Find where the given text appears and provide that cell's center as (x, y) coordinate. 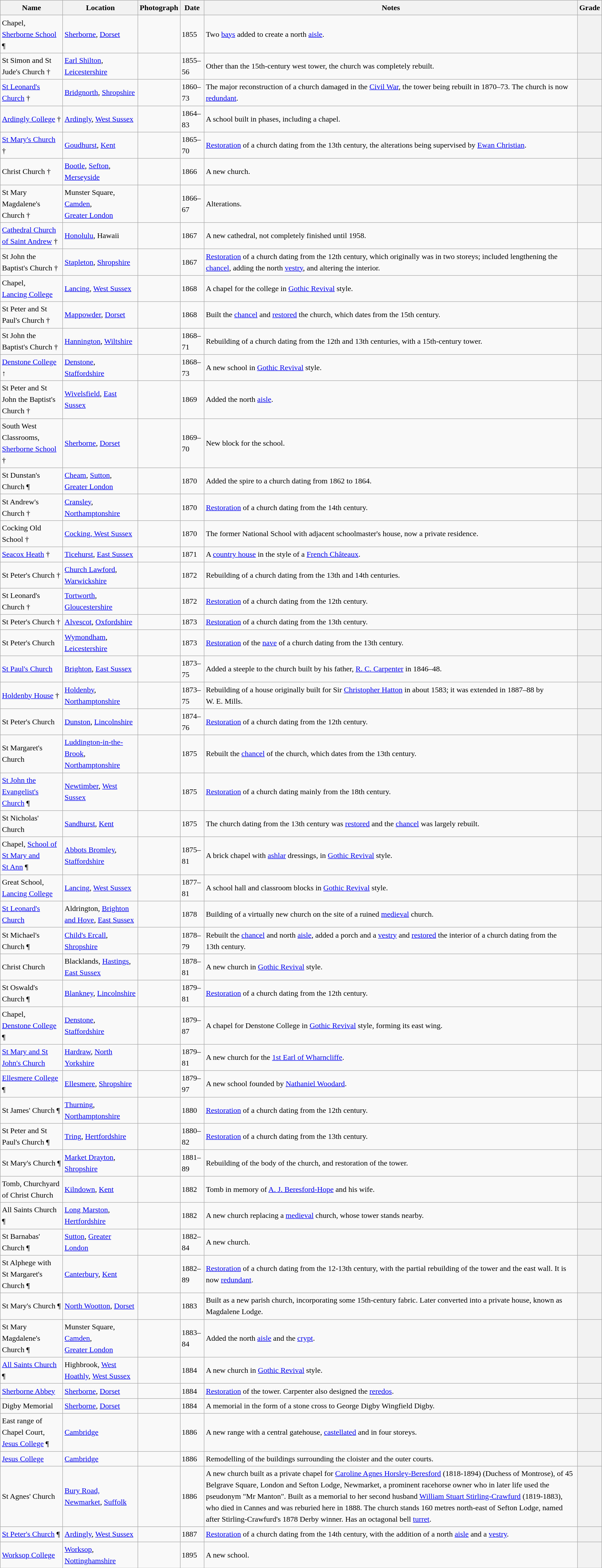
1868–73 (192, 368)
St Agnes' Church (32, 1496)
Ellesmere, Shropshire (100, 1084)
The church dating from the 13th century was restored and the chancel was largely rebuilt. (391, 824)
1871 (192, 554)
Restoration of a church dating from the 14th century, with the addition of a north aisle and a vestry. (391, 1534)
Chapel, School of St Mary and St Ann ¶ (32, 856)
Name (32, 8)
St Mary and St John's Church (32, 1058)
Tortworth, Gloucestershire (100, 601)
1855 (192, 34)
Great School,Lancing College (32, 888)
Two bays added to create a north aisle. (391, 34)
Tring, Hertfordshire (100, 1136)
1879–97 (192, 1084)
Date (192, 8)
Restoration of a church dating from the 13th century, the alterations being supervised by Ewan Christian. (391, 145)
A chapel for Denstone College in Gothic Revival style, forming its east wing. (391, 1025)
Ardingly College † (32, 119)
Goudhurst, Kent (100, 145)
1878–81 (192, 967)
St Leonard's Church (32, 914)
Alvescot, Oxfordshire (100, 622)
Restoration of a church dating from the 12-13th century, with the partial rebuilding of the tower and the east wall. It is now redundant. (391, 1274)
Rebuilt the chancel and north aisle, added a porch and a vestry and restored the interior of a church dating from the 13th century. (391, 941)
Rebuilding of a house originally built for Sir Christopher Hatton in about 1583; it was extended in 1887–88 by W. E. Mills. (391, 695)
A new school. (391, 1555)
Notes (391, 8)
1887 (192, 1534)
1865–70 (192, 145)
St John the Evangelist's Church ¶ (32, 792)
North Wootton, Dorset (100, 1306)
St Michael's Church ¶ (32, 941)
Remodelling of the buildings surrounding the cloister and the outer courts. (391, 1459)
A new cathedral, not completely finished until 1958. (391, 236)
1881–89 (192, 1163)
1878 (192, 914)
Thurning, Northamptonshire (100, 1110)
Ticehurst, East Sussex (100, 554)
Other than the 15th-century west tower, the church was completely rebuilt. (391, 66)
Bury Road, Newmarket, Suffolk (100, 1496)
A memorial in the form of a stone cross to George Digby Wingfield Digby. (391, 1406)
1866–67 (192, 204)
Tomb, Churchyard of Christ Church (32, 1189)
Blankney, Lincolnshire (100, 993)
Restoration of the nave of a church dating from the 13th century. (391, 642)
Kilndown, Kent (100, 1189)
The major reconstruction of a church damaged in the Civil War, the tower being rebuilt in 1870–73. The church is now redundant. (391, 93)
A chapel for the college in Gothic Revival style. (391, 288)
Seacox Heath † (32, 554)
Worksop College (32, 1555)
St Peter and St Paul's Church ¶ (32, 1136)
Abbots Bromley, Staffordshire (100, 856)
Tomb in memory of A. J. Beresford-Hope and his wife. (391, 1189)
St Oswald's Church ¶ (32, 993)
Bootle, Sefton, Merseyside (100, 171)
Aldrington, Brighton and Hove, East Sussex (100, 914)
Munster Square, Camden, Greater London (100, 204)
Added the north aisle and the crypt. (391, 1338)
1869–70 (192, 443)
St Andrew's Church † (32, 507)
St Mary Magdalene's Church † (32, 204)
1860–73 (192, 93)
Restoration of the tower. Carpenter also designed the reredos. (391, 1391)
Chapel,Lancing College (32, 288)
1875–81 (192, 856)
Restoration of a church dating mainly from the 18th century. (391, 792)
1895 (192, 1555)
St Peter and St John the Baptist's Church † (32, 400)
A new range with a central gatehouse, castellated and in four storeys. (391, 1432)
Canterbury, Kent (100, 1274)
A new church replacing a medieval church, whose tower stands nearby. (391, 1216)
1879–87 (192, 1025)
Rebuilding of the body of the church, and restoration of the tower. (391, 1163)
Cheam, Sutton,Greater London (100, 481)
Market Drayton, Shropshire (100, 1163)
Restoration of a church dating from the 14th century. (391, 507)
St Paul's Church (32, 669)
Denstone College ↑ (32, 368)
1882–89 (192, 1274)
St Peter and St Paul's Church † (32, 315)
St Mary Magdalene's Church ¶ (32, 1338)
1869 (192, 400)
1883–84 (192, 1338)
St Nicholas' Church (32, 824)
Sherborne Abbey (32, 1391)
Chapel,Sherborne School ¶ (32, 34)
Holdenby, Northamptonshire (100, 695)
1855–56 (192, 66)
Child's Ercall, Shropshire (100, 941)
Wymondham, Leicestershire (100, 642)
1877–81 (192, 888)
St Dunstan's Church ¶ (32, 481)
1864–83 (192, 119)
Hardraw, North Yorkshire (100, 1058)
St Barnabas' Church ¶ (32, 1242)
Added the north aisle. (391, 400)
Christ Church † (32, 171)
Rebuilding of a church dating from the 13th and 14th centuries. (391, 575)
A school hall and classroom blocks in Gothic Revival style. (391, 888)
Grade (590, 8)
Sandhurst, Kent (100, 824)
Added the spire to a church dating from 1862 to 1864. (391, 481)
1882–84 (192, 1242)
Wivelsfield, East Sussex (100, 400)
St Simon and St Jude's Church † (32, 66)
Alterations. (391, 204)
1883 (192, 1306)
New block for the school. (391, 443)
Built the chancel and restored the church, which dates from the 15th century. (391, 315)
Chapel,Denstone College ¶ (32, 1025)
Holdenby House † (32, 695)
A new church for the 1st Earl of Wharncliffe. (391, 1058)
Church Lawford, Warwickshire (100, 575)
1868–71 (192, 342)
Munster Square, Camden,Greater London (100, 1338)
Earl Shilton, Leicestershire (100, 66)
Sutton, Greater London (100, 1242)
Jesus College (32, 1459)
Photograph (159, 8)
Stapleton, Shropshire (100, 262)
Cathedral Church of Saint Andrew † (32, 236)
St Alphege with St Margaret's Church ¶ (32, 1274)
1866 (192, 171)
Cransley, Northamptonshire (100, 507)
1880 (192, 1110)
A school built in phases, including a chapel. (391, 119)
Honolulu, Hawaii (100, 236)
Blacklands, Hastings,East Sussex (100, 967)
East range of Chapel Court, Jesus College ¶ (32, 1432)
Cocking, West Sussex (100, 534)
Rebuilding of a church dating from the 12th and 13th centuries, with a 15th-century tower. (391, 342)
1878–79 (192, 941)
1874–76 (192, 722)
Highbrook, West Hoathly, West Sussex (100, 1371)
St James' Church ¶ (32, 1110)
Added a steeple to the church built by his father, R. C. Carpenter in 1846–48. (391, 669)
A brick chapel with ashlar dressings, in Gothic Revival style. (391, 856)
Built as a new parish church, incorporating some 15th-century fabric. Later converted into a private house, known as Magdalene Lodge. (391, 1306)
Luddington-in-the-Brook, Northamptonshire (100, 754)
St Mary's Church † (32, 145)
Worksop, Nottinghamshire (100, 1555)
A new school founded by Nathaniel Woodard. (391, 1084)
Cocking Old School † (32, 534)
Rebuilt the chancel of the church, which dates from the 13th century. (391, 754)
St Margaret's Church (32, 754)
Long Marston, Hertfordshire (100, 1216)
Mappowder, Dorset (100, 315)
Newtimber, West Sussex (100, 792)
St Peter's Church ¶ (32, 1534)
Brighton, East Sussex (100, 669)
The former National School with adjacent schoolmaster's house, now a private residence. (391, 534)
Bridgnorth, Shropshire (100, 93)
Digby Memorial (32, 1406)
Ellesmere College ¶ (32, 1084)
Hannington, Wiltshire (100, 342)
A new school in Gothic Revival style. (391, 368)
1880–82 (192, 1136)
Location (100, 8)
A country house in the style of a French Châteaux. (391, 554)
South West Classrooms,Sherborne School † (32, 443)
Christ Church (32, 967)
Building of a virtually new church on the site of a ruined medieval church. (391, 914)
Dunston, Lincolnshire (100, 722)
